Pinpoint the cell where the given text exists, returning its [X, Y] midpoint coordinate. 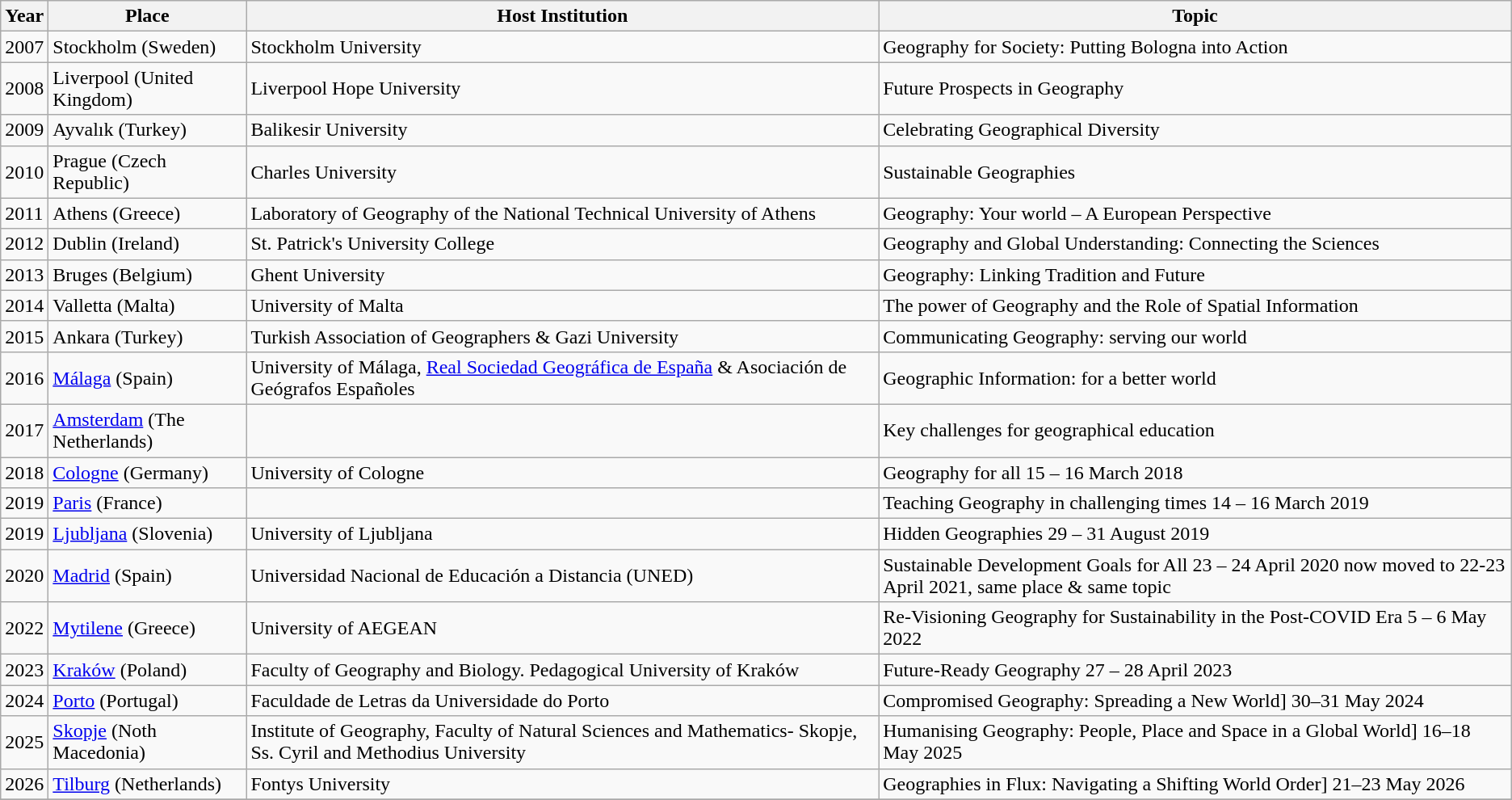
Laboratory of Geography of the National Technical University of Athens [562, 213]
Year [24, 16]
Geography: Linking Tradition and Future [1195, 275]
Cologne (Germany) [147, 473]
Dublin (Ireland) [147, 244]
2010 [24, 171]
Athens (Greece) [147, 213]
Sustainable Development Goals for All 23 – 24 April 2020 now moved to 22-23 April 2021, same place & same topic [1195, 575]
Geography for Society: Putting Bologna into Action [1195, 47]
Stockholm University [562, 47]
Prague (Czech Republic) [147, 171]
Faculdade de Letras da Universidade do Porto [562, 701]
2026 [24, 784]
The power of Geography and the Role of Spatial Information [1195, 305]
Skopje (Noth Macedonia) [147, 742]
2016 [24, 378]
Fontys University [562, 784]
Celebrating Geographical Diversity [1195, 130]
Geography for all 15 – 16 March 2018 [1195, 473]
Porto (Portugal) [147, 701]
University of Ljubljana [562, 534]
Amsterdam (The Netherlands) [147, 430]
Paris (France) [147, 503]
Topic [1195, 16]
2024 [24, 701]
Liverpool Hope University [562, 89]
Hidden Geographies 29 – 31 August 2019 [1195, 534]
Faculty of Geography and Biology. Pedagogical University of Kraków [562, 670]
University of AEGEAN [562, 629]
2013 [24, 275]
2018 [24, 473]
2007 [24, 47]
Humanising Geography: People, Place and Space in a Global World] 16–18 May 2025 [1195, 742]
Ghent University [562, 275]
Ljubljana (Slovenia) [147, 534]
Future Prospects in Geography [1195, 89]
2023 [24, 670]
Mytilene (Greece) [147, 629]
2008 [24, 89]
St. Patrick's University College [562, 244]
Geographies in Flux: Navigating a Shifting World Order] 21–23 May 2026 [1195, 784]
Institute of Geography, Faculty of Natural Sciences and Mathematics- Skopje, Ss. Cyril and Methodius University [562, 742]
Geography and Global Understanding: Connecting the Sciences [1195, 244]
2009 [24, 130]
University of Málaga, Real Sociedad Geográfica de España & Asociación de Geógrafos Españoles [562, 378]
Sustainable Geographies [1195, 171]
Málaga (Spain) [147, 378]
2011 [24, 213]
University of Malta [562, 305]
2017 [24, 430]
2014 [24, 305]
Universidad Nacional de Educación a Distancia (UNED) [562, 575]
2025 [24, 742]
2015 [24, 336]
2012 [24, 244]
Geographic Information: for a better world [1195, 378]
Ankara (Turkey) [147, 336]
University of Cologne [562, 473]
Balikesir University [562, 130]
Future-Ready Geography 27 – 28 April 2023 [1195, 670]
2022 [24, 629]
Re-Visioning Geography for Sustainability in the Post-COVID Era 5 – 6 May 2022 [1195, 629]
Communicating Geography: serving our world [1195, 336]
Key challenges for geographical education [1195, 430]
Tilburg (Netherlands) [147, 784]
Host Institution [562, 16]
Madrid (Spain) [147, 575]
Compromised Geography: Spreading a New World] 30–31 May 2024 [1195, 701]
Kraków (Poland) [147, 670]
2020 [24, 575]
Place [147, 16]
Stockholm (Sweden) [147, 47]
Charles University [562, 171]
Geography: Your world – A European Perspective [1195, 213]
Teaching Geography in challenging times 14 – 16 March 2019 [1195, 503]
Ayvalık (Turkey) [147, 130]
Liverpool (United Kingdom) [147, 89]
Bruges (Belgium) [147, 275]
Turkish Association of Geographers & Gazi University [562, 336]
Valletta (Malta) [147, 305]
